Extract the (x, y) coordinate from the center of the cell holding the provided text.  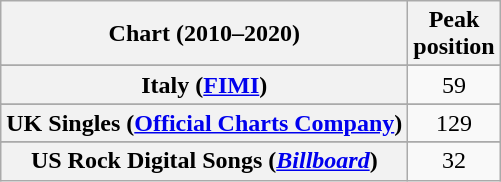
Chart (2010–2020) (204, 34)
Peakposition (454, 34)
59 (454, 85)
Italy (FIMI) (204, 85)
UK Singles (Official Charts Company) (204, 123)
32 (454, 161)
129 (454, 123)
US Rock Digital Songs (Billboard) (204, 161)
